For the text-containing cell, return its midpoint in (x, y) coordinate format. 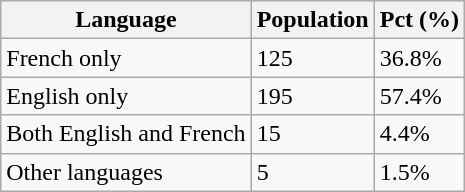
1.5% (419, 172)
Other languages (126, 172)
Population (312, 20)
36.8% (419, 58)
French only (126, 58)
Language (126, 20)
15 (312, 134)
Both English and French (126, 134)
125 (312, 58)
English only (126, 96)
Pct (%) (419, 20)
57.4% (419, 96)
5 (312, 172)
195 (312, 96)
4.4% (419, 134)
